Return the (X, Y) coordinate for the center point of the cell that contains the specified text.  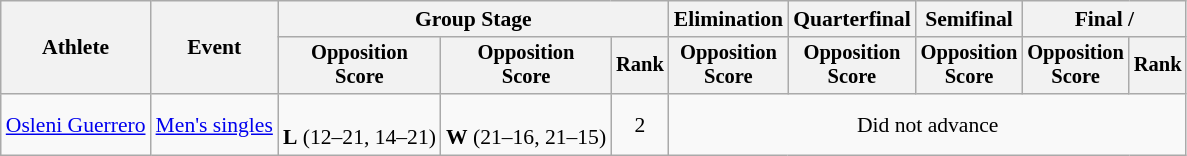
Event (214, 48)
Elimination (728, 19)
L (12–21, 14–21) (360, 124)
Semifinal (970, 19)
Osleni Guerrero (76, 124)
2 (640, 124)
W (21–16, 21–15) (526, 124)
Group Stage (474, 19)
Men's singles (214, 124)
Did not advance (928, 124)
Quarterfinal (852, 19)
Athlete (76, 48)
Final / (1104, 19)
